Search for the cell housing the specified text and yield its [x, y] center coordinate. 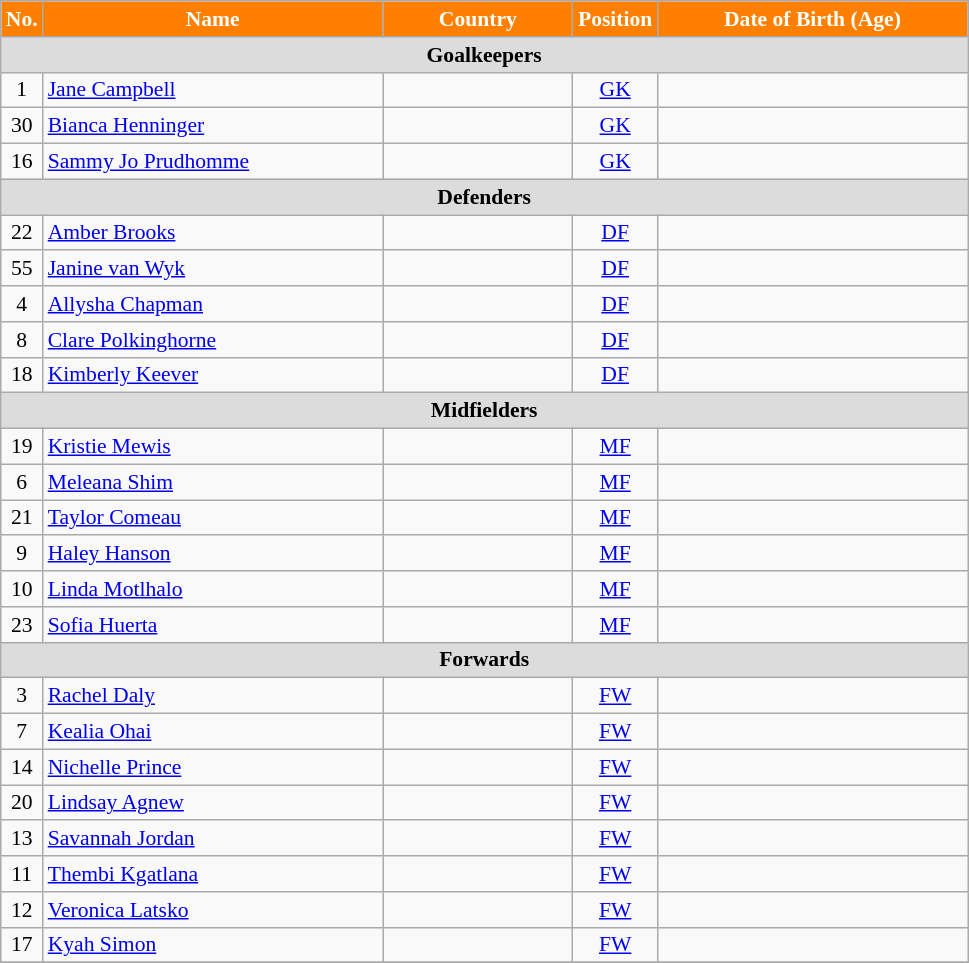
Savannah Jordan [213, 839]
18 [22, 375]
Goalkeepers [484, 55]
Janine van Wyk [213, 269]
Linda Motlhalo [213, 589]
6 [22, 482]
Name [213, 19]
Kyah Simon [213, 945]
Forwards [484, 660]
Position [615, 19]
Lindsay Agnew [213, 803]
55 [22, 269]
3 [22, 696]
13 [22, 839]
Rachel Daly [213, 696]
10 [22, 589]
1 [22, 90]
Taylor Comeau [213, 518]
Country [478, 19]
4 [22, 304]
Nichelle Prince [213, 767]
Amber Brooks [213, 233]
Haley Hanson [213, 554]
7 [22, 732]
Allysha Chapman [213, 304]
14 [22, 767]
21 [22, 518]
Thembi Kgatlana [213, 874]
Sammy Jo Prudhomme [213, 162]
17 [22, 945]
11 [22, 874]
30 [22, 126]
Sofia Huerta [213, 625]
Veronica Latsko [213, 910]
20 [22, 803]
Kristie Mewis [213, 447]
23 [22, 625]
Clare Polkinghorne [213, 340]
9 [22, 554]
Defenders [484, 197]
Midfielders [484, 411]
Kealia Ohai [213, 732]
No. [22, 19]
Date of Birth (Age) [812, 19]
19 [22, 447]
16 [22, 162]
Kimberly Keever [213, 375]
8 [22, 340]
Jane Campbell [213, 90]
22 [22, 233]
12 [22, 910]
Meleana Shim [213, 482]
Bianca Henninger [213, 126]
